Pinpoint the cell where the given text exists, returning its [x, y] midpoint coordinate. 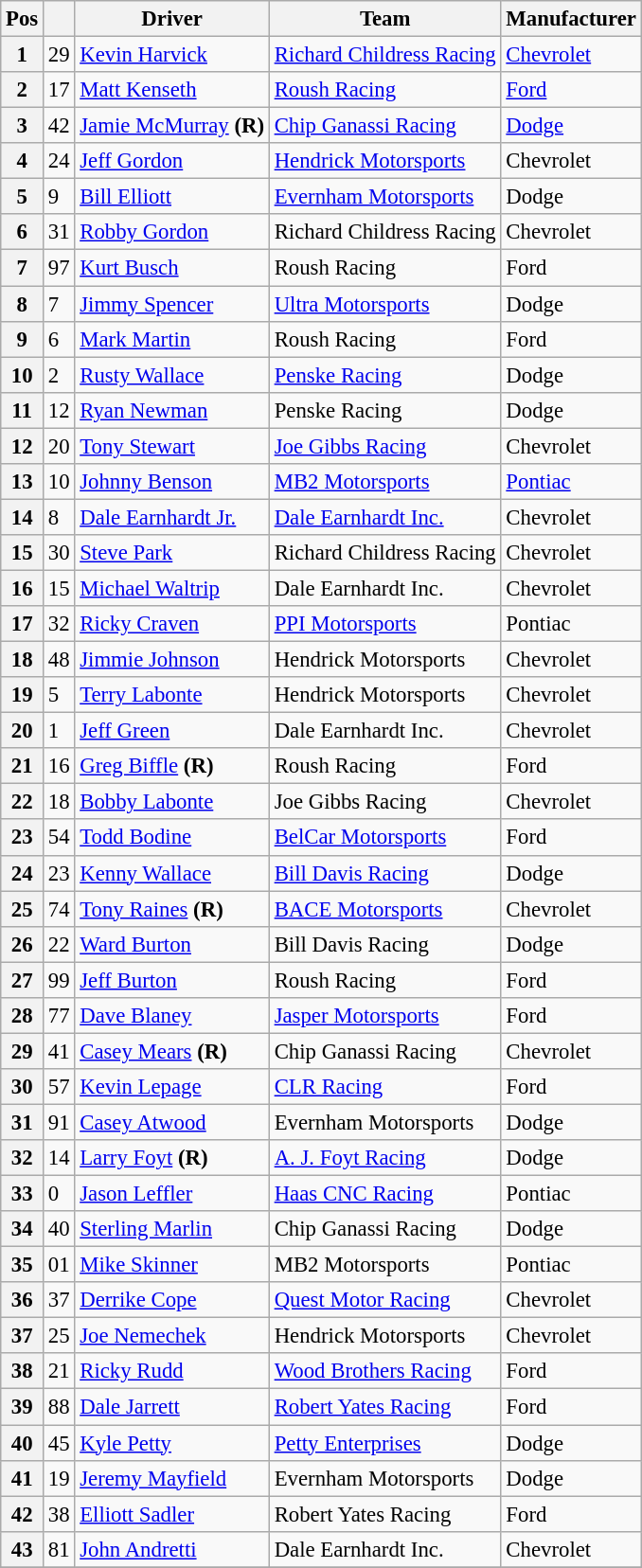
Kevin Lepage [172, 1087]
28 [23, 1016]
35 [23, 1265]
Kyle Petty [172, 1443]
Haas CNC Racing [384, 1194]
Pos [23, 19]
Dale Earnhardt Jr. [172, 517]
A. J. Foyt Racing [384, 1158]
Tony Stewart [172, 446]
Dale Jarrett [172, 1407]
36 [23, 1300]
BACE Motorsports [384, 909]
Kevin Harvick [172, 55]
Ricky Rudd [172, 1372]
Greg Biffle (R) [172, 766]
Jeff Burton [172, 980]
Tony Raines (R) [172, 909]
Joe Nemechek [172, 1336]
PPI Motorsports [384, 624]
Driver [172, 19]
Michael Waltrip [172, 588]
BelCar Motorsports [384, 838]
Todd Bodine [172, 838]
13 [23, 482]
Jason Leffler [172, 1194]
39 [23, 1407]
81 [59, 1549]
Team [384, 19]
John Andretti [172, 1549]
97 [59, 268]
Jeremy Mayfield [172, 1478]
Rusty Wallace [172, 375]
26 [23, 944]
99 [59, 980]
4 [23, 161]
Jamie McMurray (R) [172, 126]
Robby Gordon [172, 232]
34 [23, 1229]
Mark Martin [172, 339]
91 [59, 1122]
57 [59, 1087]
33 [23, 1194]
Johnny Benson [172, 482]
Mike Skinner [172, 1265]
54 [59, 838]
Ward Burton [172, 944]
Casey Atwood [172, 1122]
Elliott Sadler [172, 1514]
Manufacturer [571, 19]
48 [59, 660]
Quest Motor Racing [384, 1300]
Jimmy Spencer [172, 304]
Dave Blaney [172, 1016]
43 [23, 1549]
01 [59, 1265]
74 [59, 909]
88 [59, 1407]
Terry Labonte [172, 695]
CLR Racing [384, 1087]
Jeff Green [172, 731]
Petty Enterprises [384, 1443]
Kurt Busch [172, 268]
Ultra Motorsports [384, 304]
Jeff Gordon [172, 161]
45 [59, 1443]
3 [23, 126]
Larry Foyt (R) [172, 1158]
Kenny Wallace [172, 873]
Derrike Cope [172, 1300]
Matt Kenseth [172, 90]
11 [23, 410]
Sterling Marlin [172, 1229]
27 [23, 980]
Ricky Craven [172, 624]
Casey Mears (R) [172, 1051]
Jimmie Johnson [172, 660]
Bobby Labonte [172, 802]
0 [59, 1194]
Steve Park [172, 553]
Bill Elliott [172, 197]
Jasper Motorsports [384, 1016]
77 [59, 1016]
Ryan Newman [172, 410]
Wood Brothers Racing [384, 1372]
